Extract the (x, y) coordinate from the center of the cell holding the provided text.  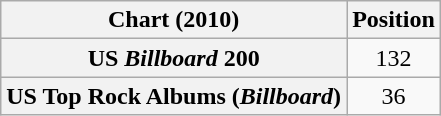
36 (394, 96)
Position (394, 20)
132 (394, 58)
US Top Rock Albums (Billboard) (174, 96)
US Billboard 200 (174, 58)
Chart (2010) (174, 20)
